Find where the given text appears and provide that cell's center as [x, y] coordinate. 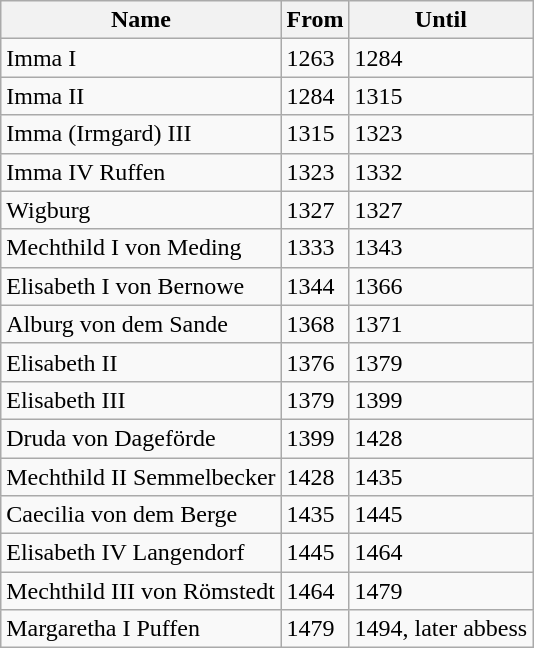
1333 [315, 248]
Imma IV Ruffen [141, 172]
Druda von Dageförde [141, 438]
Alburg von dem Sande [141, 324]
From [315, 20]
Imma I [141, 58]
Imma (Irmgard) III [141, 134]
1366 [441, 286]
1371 [441, 324]
Until [441, 20]
1368 [315, 324]
Wigburg [141, 210]
Mechthild I von Meding [141, 248]
1343 [441, 248]
Elisabeth I von Bernowe [141, 286]
Caecilia von dem Berge [141, 515]
Elisabeth IV Langendorf [141, 553]
Name [141, 20]
Elisabeth II [141, 362]
1344 [315, 286]
1332 [441, 172]
1376 [315, 362]
Elisabeth III [141, 400]
Mechthild III von Römstedt [141, 591]
1494, later abbess [441, 629]
Mechthild II Semmelbecker [141, 477]
1263 [315, 58]
Margaretha I Puffen [141, 629]
Imma II [141, 96]
